Capture the cell that displays the provided text and extract its [x, y] central coordinate. 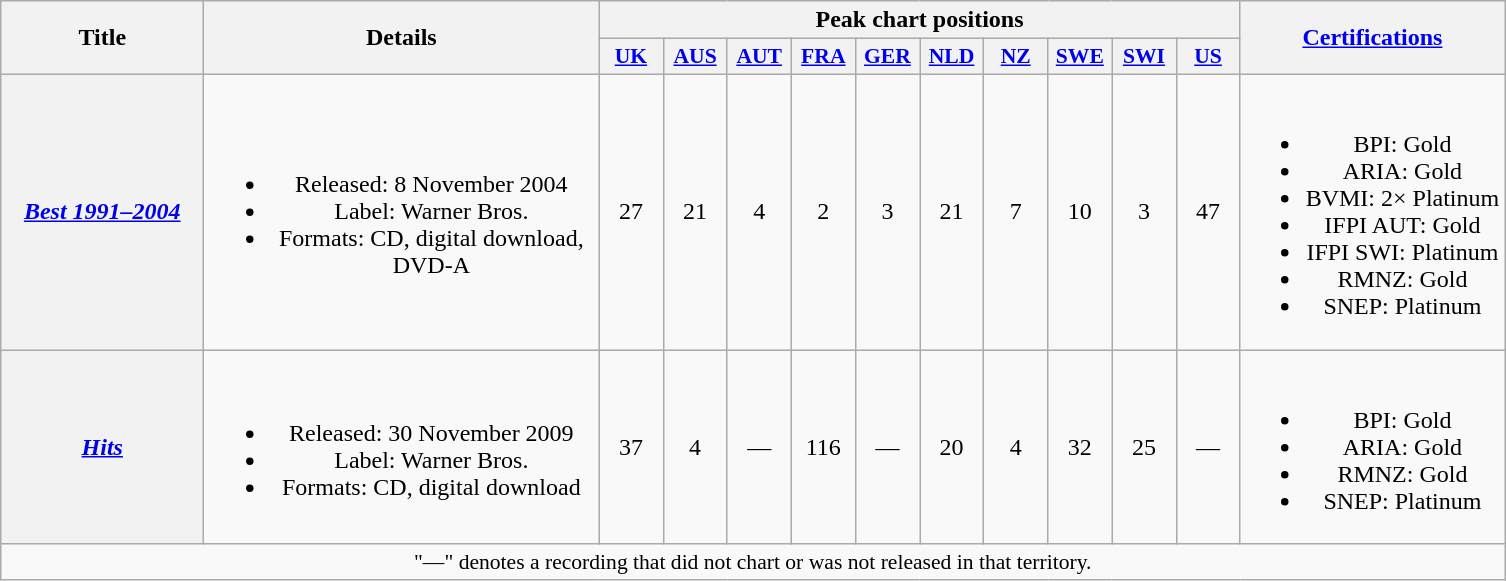
Hits [102, 447]
BPI: GoldARIA: GoldRMNZ: GoldSNEP: Platinum [1372, 447]
"—" denotes a recording that did not chart or was not released in that territory. [753, 562]
116 [823, 447]
FRA [823, 57]
SWI [1144, 57]
Title [102, 38]
SWE [1080, 57]
Released: 8 November 2004Label: Warner Bros.Formats: CD, digital download, DVD-A [402, 212]
20 [952, 447]
47 [1208, 212]
Peak chart positions [920, 20]
Best 1991–2004 [102, 212]
Details [402, 38]
GER [887, 57]
27 [631, 212]
BPI: GoldARIA: GoldBVMI: 2× PlatinumIFPI AUT: GoldIFPI SWI: PlatinumRMNZ: GoldSNEP: Platinum [1372, 212]
Released: 30 November 2009Label: Warner Bros.Formats: CD, digital download [402, 447]
UK [631, 57]
2 [823, 212]
US [1208, 57]
32 [1080, 447]
AUS [695, 57]
NZ [1016, 57]
37 [631, 447]
10 [1080, 212]
NLD [952, 57]
25 [1144, 447]
7 [1016, 212]
Certifications [1372, 38]
AUT [759, 57]
